Provide the (x, y) coordinate of the cell's center where the given text is located.  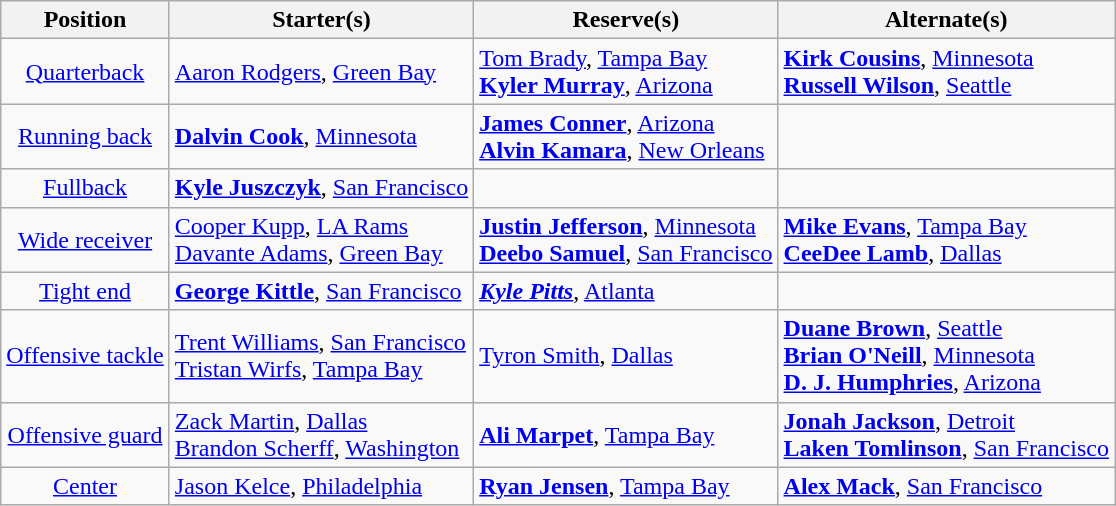
James Conner, Arizona Alvin Kamara, New Orleans (626, 136)
Running back (86, 136)
George Kittle, San Francisco (321, 291)
Tom Brady, Tampa Bay Kyler Murray, Arizona (626, 72)
Tyron Smith, Dallas (626, 356)
Trent Williams, San Francisco Tristan Wirfs, Tampa Bay (321, 356)
Ali Marpet, Tampa Bay (626, 434)
Alex Mack, San Francisco (946, 486)
Kyle Juszczyk, San Francisco (321, 188)
Jonah Jackson, Detroit Laken Tomlinson, San Francisco (946, 434)
Kyle Pitts, Atlanta (626, 291)
Aaron Rodgers, Green Bay (321, 72)
Offensive tackle (86, 356)
Wide receiver (86, 240)
Mike Evans, Tampa Bay CeeDee Lamb, Dallas (946, 240)
Offensive guard (86, 434)
Dalvin Cook, Minnesota (321, 136)
Tight end (86, 291)
Kirk Cousins, Minnesota Russell Wilson, Seattle (946, 72)
Justin Jefferson, Minnesota Deebo Samuel, San Francisco (626, 240)
Center (86, 486)
Zack Martin, Dallas Brandon Scherff, Washington (321, 434)
Jason Kelce, Philadelphia (321, 486)
Alternate(s) (946, 20)
Fullback (86, 188)
Position (86, 20)
Cooper Kupp, LA Rams Davante Adams, Green Bay (321, 240)
Duane Brown, Seattle Brian O'Neill, Minnesota D. J. Humphries, Arizona (946, 356)
Quarterback (86, 72)
Starter(s) (321, 20)
Reserve(s) (626, 20)
Ryan Jensen, Tampa Bay (626, 486)
